Search for the cell housing the specified text and yield its [x, y] center coordinate. 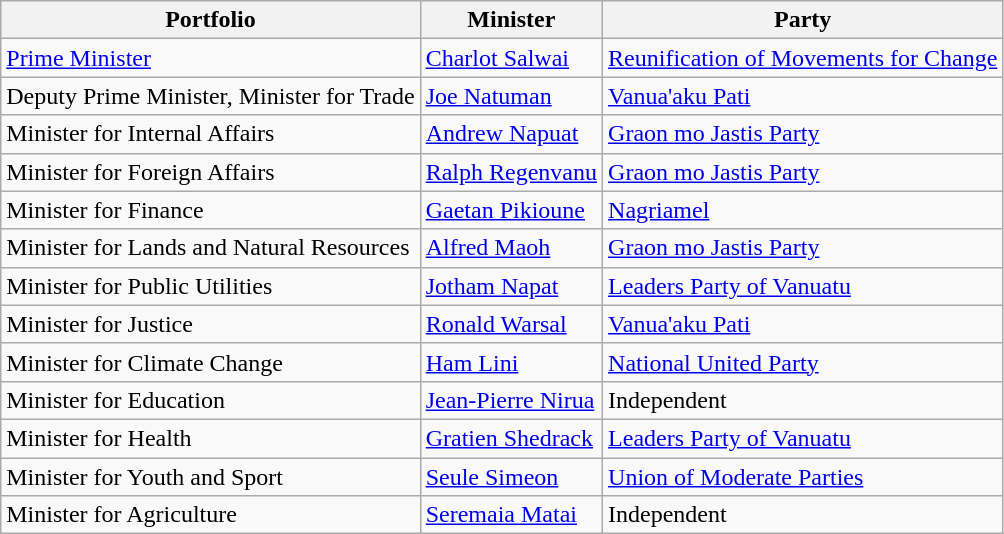
Ham Lini [511, 362]
Portfolio [210, 20]
Minister for Lands and Natural Resources [210, 248]
Ralph Regenvanu [511, 172]
Minister for Education [210, 400]
Seremaia Matai [511, 515]
Seule Simeon [511, 477]
Union of Moderate Parties [803, 477]
Alfred Maoh [511, 248]
Minister for Public Utilities [210, 286]
Charlot Salwai [511, 58]
Jean-Pierre Nirua [511, 400]
Minister for Agriculture [210, 515]
Jotham Napat [511, 286]
Joe Natuman [511, 96]
Gaetan Pikioune [511, 210]
Prime Minister [210, 58]
Minister for Foreign Affairs [210, 172]
Nagriamel [803, 210]
Minister for Justice [210, 324]
Minister for Youth and Sport [210, 477]
Minister for Internal Affairs [210, 134]
Reunification of Movements for Change [803, 58]
Party [803, 20]
Andrew Napuat [511, 134]
Minister [511, 20]
Minister for Health [210, 438]
Ronald Warsal [511, 324]
Gratien Shedrack [511, 438]
Minister for Finance [210, 210]
Minister for Climate Change [210, 362]
National United Party [803, 362]
Deputy Prime Minister, Minister for Trade [210, 96]
